Extract the (x, y) coordinate from the center of the cell holding the provided text.  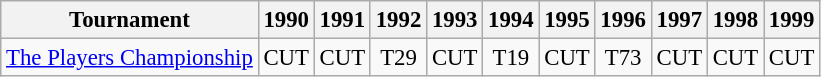
Tournament (130, 20)
1994 (511, 20)
T73 (623, 58)
1990 (286, 20)
1992 (398, 20)
T29 (398, 58)
The Players Championship (130, 58)
1996 (623, 20)
1993 (455, 20)
1995 (567, 20)
T19 (511, 58)
1997 (679, 20)
1999 (792, 20)
1998 (735, 20)
1991 (342, 20)
